Return the [X, Y] coordinate for the center point of the cell that contains the specified text.  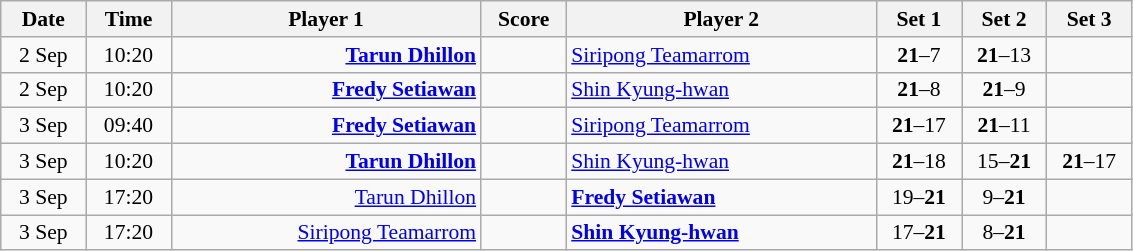
Date [44, 19]
9–21 [1004, 197]
21–7 [918, 55]
Player 2 [721, 19]
21–8 [918, 90]
Set 2 [1004, 19]
09:40 [128, 126]
19–21 [918, 197]
21–13 [1004, 55]
15–21 [1004, 162]
21–18 [918, 162]
17–21 [918, 233]
21–11 [1004, 126]
Set 3 [1090, 19]
21–9 [1004, 90]
8–21 [1004, 233]
Time [128, 19]
Set 1 [918, 19]
Player 1 [326, 19]
Score [524, 19]
